Pinpoint the cell where the given text exists, returning its (X, Y) midpoint coordinate. 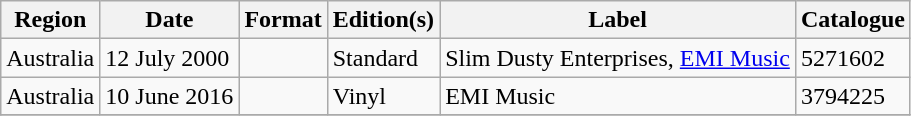
Slim Dusty Enterprises, EMI Music (618, 58)
Region (50, 20)
Date (170, 20)
3794225 (852, 96)
Format (283, 20)
5271602 (852, 58)
Catalogue (852, 20)
EMI Music (618, 96)
Edition(s) (383, 20)
Vinyl (383, 96)
12 July 2000 (170, 58)
Standard (383, 58)
Label (618, 20)
10 June 2016 (170, 96)
